Provide the [X, Y] coordinate of the cell's center where the given text is located.  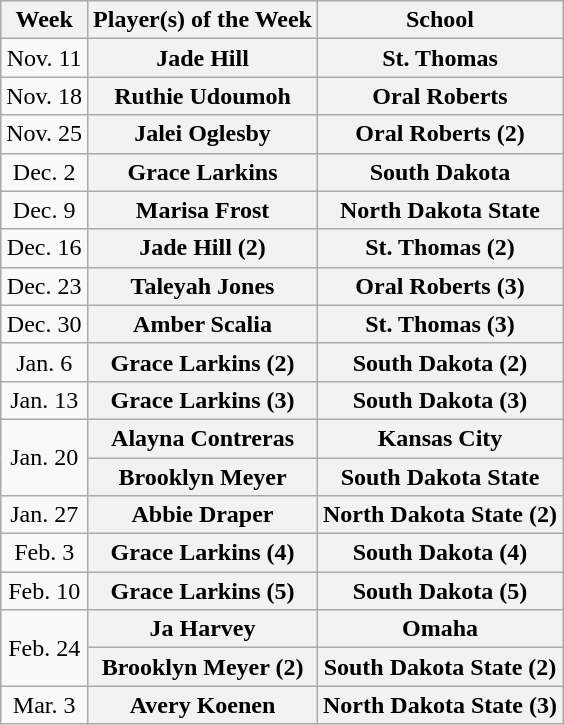
Jalei Oglesby [203, 134]
Taleyah Jones [203, 286]
Oral Roberts (3) [440, 286]
Brooklyn Meyer [203, 477]
South Dakota (3) [440, 400]
Amber Scalia [203, 324]
Week [44, 20]
North Dakota State (3) [440, 705]
Jan. 27 [44, 515]
North Dakota State [440, 210]
Oral Roberts (2) [440, 134]
Feb. 3 [44, 553]
South Dakota (2) [440, 362]
Jan. 13 [44, 400]
Nov. 25 [44, 134]
Jan. 20 [44, 457]
South Dakota State [440, 477]
South Dakota [440, 172]
Dec. 30 [44, 324]
South Dakota (4) [440, 553]
Ruthie Udoumoh [203, 96]
St. Thomas (2) [440, 248]
Nov. 11 [44, 58]
Mar. 3 [44, 705]
Feb. 24 [44, 648]
Jade Hill [203, 58]
Nov. 18 [44, 96]
Jade Hill (2) [203, 248]
Feb. 10 [44, 591]
South Dakota (5) [440, 591]
Dec. 2 [44, 172]
Ja Harvey [203, 629]
Marisa Frost [203, 210]
Omaha [440, 629]
Oral Roberts [440, 96]
Grace Larkins (5) [203, 591]
Dec. 16 [44, 248]
Dec. 9 [44, 210]
Player(s) of the Week [203, 20]
Kansas City [440, 438]
Jan. 6 [44, 362]
School [440, 20]
Brooklyn Meyer (2) [203, 667]
Grace Larkins [203, 172]
Grace Larkins (3) [203, 400]
St. Thomas [440, 58]
Alayna Contreras [203, 438]
Abbie Draper [203, 515]
North Dakota State (2) [440, 515]
South Dakota State (2) [440, 667]
Avery Koenen [203, 705]
Grace Larkins (4) [203, 553]
St. Thomas (3) [440, 324]
Dec. 23 [44, 286]
Grace Larkins (2) [203, 362]
